Return (X, Y) of the center of cell containing provided text 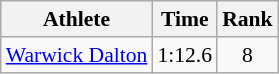
8 (248, 55)
Time (184, 19)
Rank (248, 19)
Warwick Dalton (77, 55)
1:12.6 (184, 55)
Athlete (77, 19)
